Output the (X, Y) coordinate of the center of the cell containing the given text.  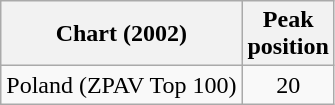
20 (288, 85)
Chart (2002) (122, 34)
Peakposition (288, 34)
Poland (ZPAV Top 100) (122, 85)
